Extract the (X, Y) coordinate from the center of the cell holding the provided text.  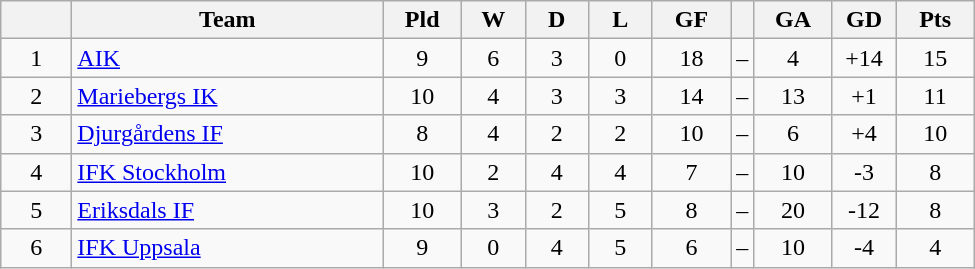
L (621, 20)
IFK Uppsala (228, 248)
Eriksdals IF (228, 210)
GD (864, 20)
GA (794, 20)
GF (692, 20)
15 (936, 58)
Pts (936, 20)
Mariebergs IK (228, 96)
13 (794, 96)
+1 (864, 96)
Team (228, 20)
IFK Stockholm (228, 172)
AIK (228, 58)
1 (36, 58)
D (557, 20)
+4 (864, 134)
18 (692, 58)
-3 (864, 172)
-4 (864, 248)
20 (794, 210)
11 (936, 96)
-12 (864, 210)
Djurgårdens IF (228, 134)
7 (692, 172)
+14 (864, 58)
Pld (422, 20)
W (493, 20)
14 (692, 96)
